Find where the given text appears and provide that cell's center as [X, Y] coordinate. 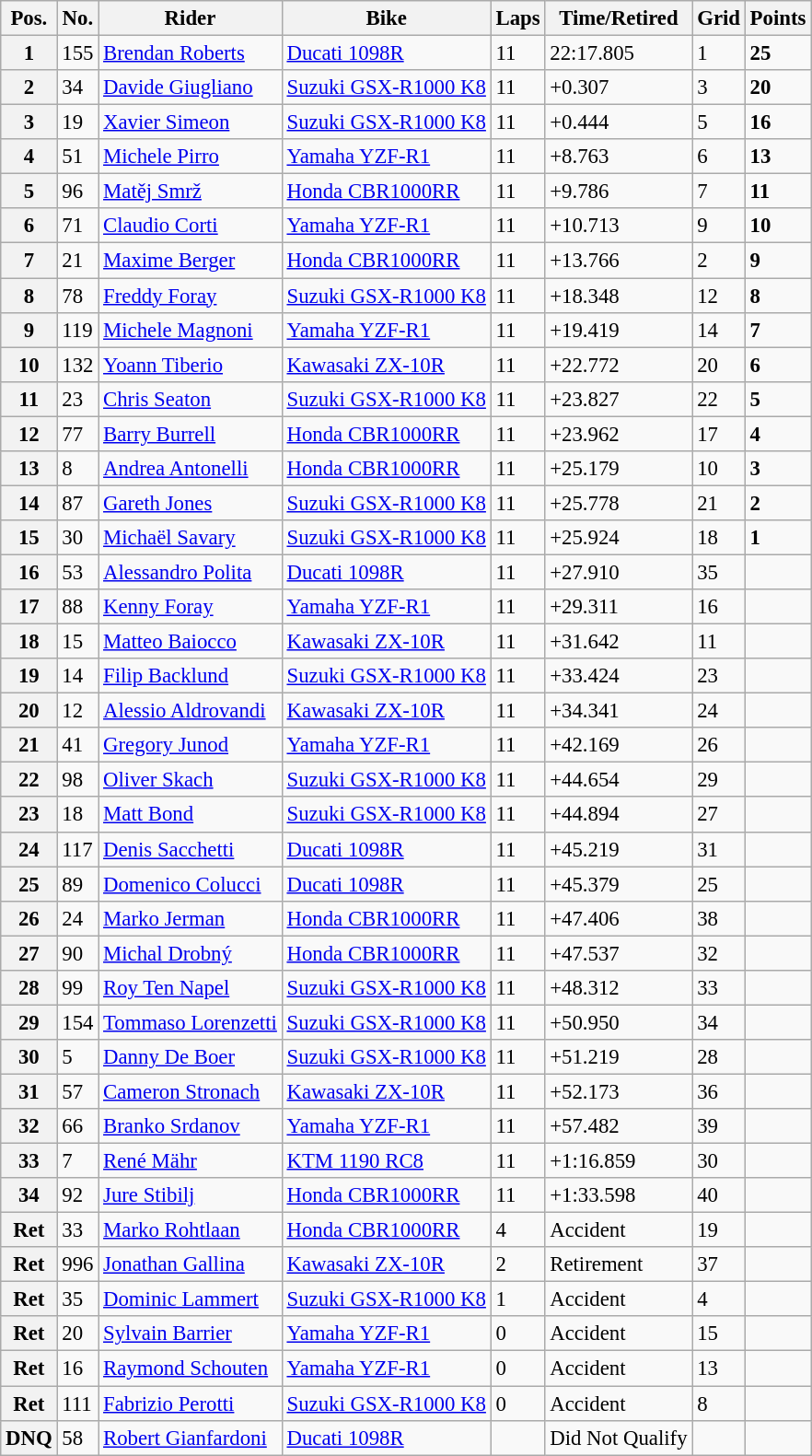
154 [77, 1022]
+10.713 [619, 226]
+44.654 [619, 780]
99 [77, 988]
Yoann Tiberio [190, 365]
+27.910 [619, 572]
Gareth Jones [190, 503]
+42.169 [619, 745]
Bike [387, 18]
+47.537 [619, 953]
92 [77, 1195]
57 [77, 1091]
119 [77, 330]
40 [718, 1195]
No. [77, 18]
Denis Sacchetti [190, 849]
+47.406 [619, 918]
Fabrizio Perotti [190, 1404]
Jure Stibilj [190, 1195]
Raymond Schouten [190, 1369]
+13.766 [619, 261]
Michele Magnoni [190, 330]
37 [718, 1264]
Michal Drobný [190, 953]
111 [77, 1404]
+0.307 [619, 87]
Roy Ten Napel [190, 988]
+1:33.598 [619, 1195]
Did Not Qualify [619, 1438]
98 [77, 780]
Davide Giugliano [190, 87]
996 [77, 1264]
39 [718, 1126]
Marko Jerman [190, 918]
Cameron Stronach [190, 1091]
+9.786 [619, 192]
71 [77, 226]
Brendan Roberts [190, 53]
+25.179 [619, 469]
Maxime Berger [190, 261]
Matěj Smrž [190, 192]
Laps [517, 18]
Andrea Antonelli [190, 469]
+57.482 [619, 1126]
Time/Retired [619, 18]
+33.424 [619, 676]
41 [77, 745]
+34.341 [619, 711]
+44.894 [619, 815]
Gregory Junod [190, 745]
22:17.805 [619, 53]
132 [77, 365]
Branko Srdanov [190, 1126]
+8.763 [619, 157]
René Mähr [190, 1161]
+23.962 [619, 434]
Domenico Colucci [190, 884]
+22.772 [619, 365]
KTM 1190 RC8 [387, 1161]
96 [77, 192]
+19.419 [619, 330]
+48.312 [619, 988]
78 [77, 296]
87 [77, 503]
Barry Burrell [190, 434]
+50.950 [619, 1022]
+45.379 [619, 884]
90 [77, 953]
Xavier Simeon [190, 122]
Retirement [619, 1264]
Alessio Aldrovandi [190, 711]
Michaël Savary [190, 538]
Chris Seaton [190, 399]
77 [77, 434]
Pos. [29, 18]
36 [718, 1091]
+31.642 [619, 642]
Jonathan Gallina [190, 1264]
53 [77, 572]
+51.219 [619, 1057]
+18.348 [619, 296]
Matt Bond [190, 815]
Grid [718, 18]
Marko Rohtlaan [190, 1230]
66 [77, 1126]
Michele Pirro [190, 157]
+25.924 [619, 538]
155 [77, 53]
+0.444 [619, 122]
Alessandro Polita [190, 572]
51 [77, 157]
+45.219 [619, 849]
+25.778 [619, 503]
117 [77, 849]
Points [777, 18]
Matteo Baiocco [190, 642]
Kenny Foray [190, 607]
38 [718, 918]
Dominic Lammert [190, 1299]
89 [77, 884]
Sylvain Barrier [190, 1334]
Oliver Skach [190, 780]
Freddy Foray [190, 296]
Rider [190, 18]
DNQ [29, 1438]
Tommaso Lorenzetti [190, 1022]
+52.173 [619, 1091]
+1:16.859 [619, 1161]
88 [77, 607]
Claudio Corti [190, 226]
58 [77, 1438]
Filip Backlund [190, 676]
+23.827 [619, 399]
Danny De Boer [190, 1057]
Robert Gianfardoni [190, 1438]
+29.311 [619, 607]
